Locate the cell with the specified text and output its (X, Y) center coordinate. 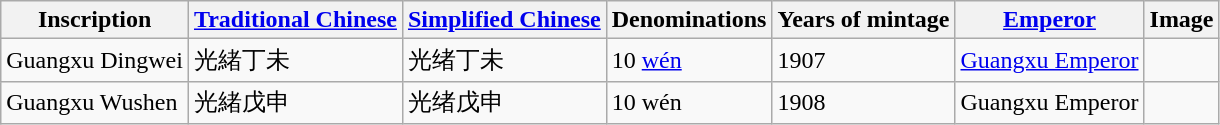
1907 (864, 60)
Emperor (1050, 20)
Years of mintage (864, 20)
光緒丁未 (295, 60)
Simplified Chinese (504, 20)
Denominations (689, 20)
Image (1182, 20)
1908 (864, 102)
光緒戊申 (295, 102)
Guangxu Wushen (95, 102)
光绪戊申 (504, 102)
Traditional Chinese (295, 20)
光绪丁未 (504, 60)
Guangxu Dingwei (95, 60)
Inscription (95, 20)
